Identify which cell holds the provided text, then report its [X, Y] central coordinate. 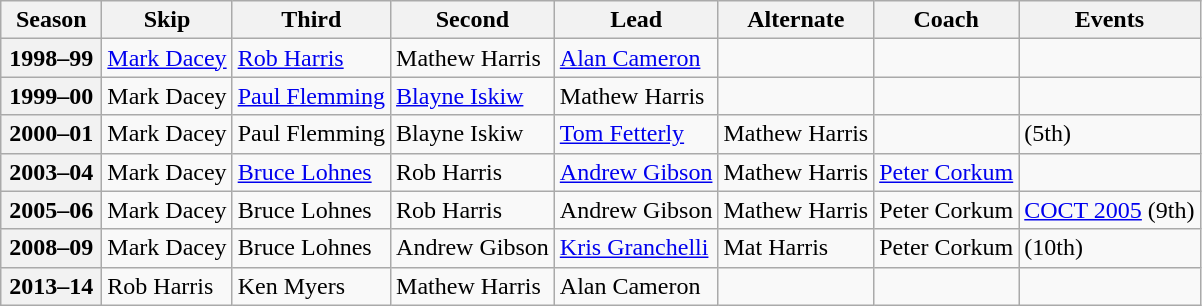
Tom Fetterly [636, 134]
(5th) [1110, 134]
2005–06 [52, 210]
Kris Granchelli [636, 248]
Alternate [796, 20]
Events [1110, 20]
Season [52, 20]
Lead [636, 20]
Coach [946, 20]
2008–09 [52, 248]
COCT 2005 (9th) [1110, 210]
(10th) [1110, 248]
1999–00 [52, 96]
Second [473, 20]
2003–04 [52, 172]
Skip [167, 20]
1998–99 [52, 58]
2013–14 [52, 286]
2000–01 [52, 134]
Third [311, 20]
Ken Myers [311, 286]
Mat Harris [796, 248]
